Search for the cell housing the specified text and yield its (x, y) center coordinate. 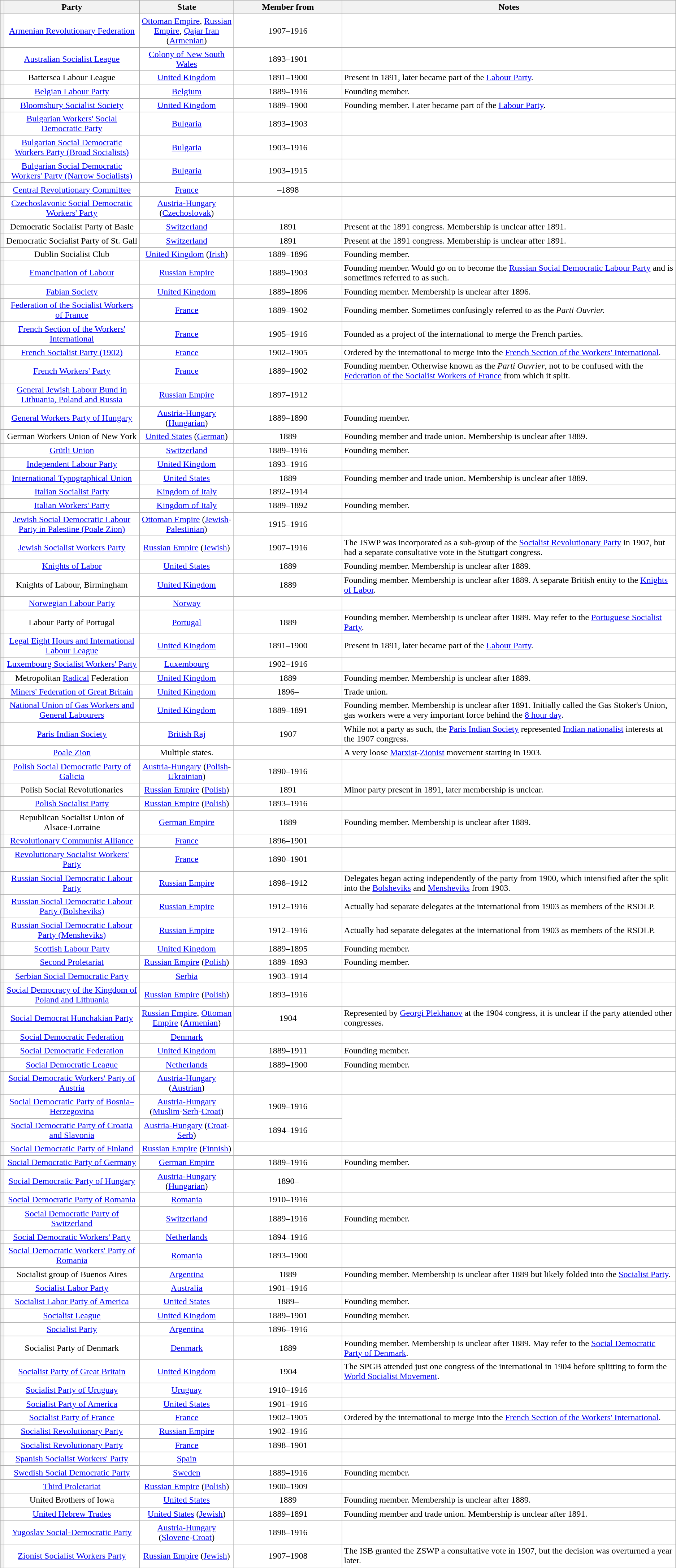
Labour Party of Portugal (72, 622)
1889–1911 (288, 1051)
1892–1914 (288, 491)
1890–1916 (288, 771)
French Workers' Party (72, 371)
Socialist Party of America (72, 1404)
Scottish Labour Party (72, 949)
Serbia (187, 976)
Represented by Georgi Plekhanov at the 1904 congress, it is unclear if the party attended other congresses. (509, 1018)
Central Revolutionary Committee (72, 189)
United Hebrew Trades (72, 1514)
Spain (187, 1459)
Armenian Revolutionary Federation (72, 31)
Democratic Socialist Party of Basle (72, 227)
Founding member. Membership is unclear after 1889. A separate British entity to the Knights of Labor. (509, 585)
Spanish Socialist Workers' Party (72, 1459)
Austria-Hungary (Croat-Serb) (187, 1130)
Socialist Party (72, 1329)
Miners' Federation of Great Britain (72, 692)
International Typographical Union (72, 478)
Trade union. (509, 692)
1889–1901 (288, 1315)
Polish Social Democratic Party of Galicia (72, 771)
A very loose Marxist-Zionist movement starting in 1903. (509, 752)
Founding member. Membership is unclear after 1896. (509, 292)
Founded as a project of the international to merge the French parties. (509, 334)
Socialist Labor Party (72, 1288)
Social Democratic Party of Germany (72, 1163)
Revolutionary Socialist Workers' Party (72, 859)
Austria-Hungary (Austrian) (187, 1083)
Luxembourg Socialist Workers' Party (72, 664)
Third Proletariat (72, 1486)
Belgium (187, 91)
Republican Socialist Union of Alsace-Lorraine (72, 822)
United Brothers of Iowa (72, 1500)
Austria-Hungary (Czechoslovak) (187, 208)
Democratic Socialist Party of St. Gall (72, 240)
Delegates began acting independently of the party from 1900, which intensified after the split into the Bolsheviks and Mensheviks from 1903. (509, 883)
Czechoslavonic Social Democratic Workers' Party (72, 208)
Australia (187, 1288)
Austria-Hungary (Muslim-Serb-Croat) (187, 1107)
Poale Zion (72, 752)
Minor party present in 1891, later membership is unclear. (509, 790)
United Kingdom (Irish) (187, 254)
United States (Jewish) (187, 1514)
Russian Empire, Ottoman Empire (Armenian) (187, 1018)
Member from (288, 7)
Social Democratic Workers' Party (72, 1237)
Social Democratic Workers' Party of Austria (72, 1083)
Bulgarian Social Democratic Workers Party (Broad Socialists) (72, 147)
Second Proletariat (72, 962)
Norwegian Labour Party (72, 603)
Metropolitan Radical Federation (72, 678)
Social Democratic Party of Switzerland (72, 1219)
Socialist group of Buenos Aires (72, 1274)
Italian Socialist Party (72, 491)
National Union of Gas Workers and General Labourers (72, 710)
1903–1915 (288, 171)
Founding member. Membership is unclear after 1889 but likely folded into the Socialist Party. (509, 1274)
1896–1901 (288, 841)
1898–1916 (288, 1532)
Founding member. Later became part of the Labour Party. (509, 105)
Founding member. Membership is unclear after 1889. May refer to the Portuguese Socialist Party. (509, 622)
Russian Social Democratic Labour Party (72, 883)
Revolutionary Communist Alliance (72, 841)
Legal Eight Hours and International Labour League (72, 645)
French Socialist Party (1902) (72, 352)
1907–1908 (288, 1556)
Founding member. Would go on to become the Russian Social Democratic Labour Party and is sometimes referred to as such. (509, 273)
Founding member. Sometimes confusingly referred to as the Parti Ouvrier. (509, 310)
French Section of the Workers' International (72, 334)
1889–1892 (288, 505)
1893–1900 (288, 1255)
While not a party as such, the Paris Indian Society represented Indian nationalist interests at the 1907 congress. (509, 734)
Socialist Party of Uruguay (72, 1390)
United States (German) (187, 437)
Zionist Socialist Workers Party (72, 1556)
1893–1903 (288, 124)
Paris Indian Society (72, 734)
1903–1916 (288, 147)
Norway (187, 603)
Socialist Party of Denmark (72, 1348)
Social Democratic Party of Finland (72, 1149)
–1898 (288, 189)
Founding member and trade union. Membership is unclear after 1891. (509, 1514)
Colony of New South Wales (187, 59)
1890– (288, 1181)
Dublin Socialist Club (72, 254)
Bulgarian Workers' Social Democratic Party (72, 124)
1889–1893 (288, 962)
1903–1914 (288, 976)
1898–1901 (288, 1445)
Bulgarian Social Democratic Workers' Party (Narrow Socialists) (72, 171)
Austria-Hungary (Polish-Ukrainian) (187, 771)
Social Democratic Party of Romania (72, 1200)
Founding member. Otherwise known as the Parti Ouvrier, not to be confused with the Federation of the Socialist Workers of France from which it split. (509, 371)
State (187, 7)
Socialist League (72, 1315)
Social Democratic Workers' Party of Romania (72, 1255)
1889– (288, 1302)
Russian Empire (Finnish) (187, 1149)
Emancipation of Labour (72, 273)
Luxembourg (187, 664)
Australian Socialist League (72, 59)
Swedish Social Democratic Party (72, 1473)
The SPGB attended just one congress of the international in 1904 before splitting to form the World Socialist Movement. (509, 1371)
Russian Social Democratic Labour Party (Bolsheviks) (72, 906)
British Raj (187, 734)
Belgian Labour Party (72, 91)
Party (72, 7)
1889–1890 (288, 418)
1907 (288, 734)
Polish Socialist Party (72, 803)
Knights of Labor (72, 566)
Socialist Labor Party of America (72, 1302)
1889–1895 (288, 949)
Social Democratic Party of Croatia and Slavonia (72, 1130)
The ISB granted the ZSWP a consultative vote in 1907, but the decision was overturned a year later. (509, 1556)
Jewish Socialist Workers Party (72, 548)
Battersea Labour League (72, 78)
Social Democratic Party of Bosnia–Herzegovina (72, 1107)
Multiple states. (187, 752)
1900–1909 (288, 1486)
Ottoman Empire (Jewish-Palestinian) (187, 524)
1896–1916 (288, 1329)
Federation of the Socialist Workers of France (72, 310)
Jewish Social Democratic Labour Party in Palestine (Poale Zion) (72, 524)
1915–1916 (288, 524)
Knights of Labour, Birmingham (72, 585)
1890–1901 (288, 859)
Russian Social Democratic Labour Party (Mensheviks) (72, 930)
Socialist Party of Great Britain (72, 1371)
1896– (288, 692)
Founding member. Membership is unclear after 1889. May refer to the Social Democratic Party of Denmark. (509, 1348)
Portugal (187, 622)
1909–1916 (288, 1107)
Sweden (187, 1473)
Notes (509, 7)
Uruguay (187, 1390)
Social Democratic League (72, 1064)
Social Democratic Party of Hungary (72, 1181)
Socialist Party of France (72, 1418)
General Workers Party of Hungary (72, 418)
Social Democrat Hunchakian Party (72, 1018)
Independent Labour Party (72, 464)
1889–1903 (288, 273)
German Workers Union of New York (72, 437)
Fabian Society (72, 292)
Austria-Hungary (Slovene-Croat) (187, 1532)
1898–1912 (288, 883)
1897–1912 (288, 395)
Ottoman Empire, Russian Empire, Qajar Iran (Armenian) (187, 31)
Bloomsbury Socialist Society (72, 105)
1905–1916 (288, 334)
Serbian Social Democratic Party (72, 976)
Italian Workers' Party (72, 505)
Social Democracy of the Kingdom of Poland and Lithuania (72, 995)
Yugoslav Social-Democratic Party (72, 1532)
Polish Social Revolutionaries (72, 790)
General Jewish Labour Bund in Lithuania, Poland and Russia (72, 395)
Grütli Union (72, 450)
1893–1901 (288, 59)
